Search for the cell housing the specified text and yield its (x, y) center coordinate. 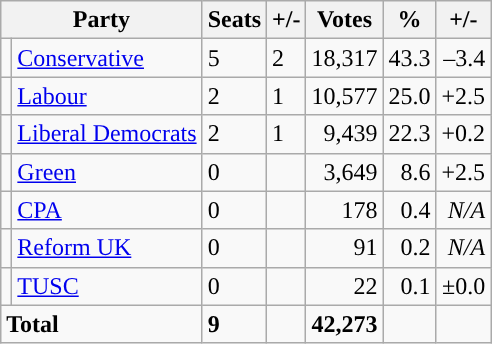
CPA (107, 210)
0.1 (410, 286)
Green (107, 172)
91 (344, 248)
25.0 (410, 96)
±0.0 (464, 286)
–3.4 (464, 58)
Party (102, 20)
178 (344, 210)
10,577 (344, 96)
0.4 (410, 210)
22 (344, 286)
+0.2 (464, 134)
Labour (107, 96)
5 (234, 58)
9,439 (344, 134)
9 (234, 324)
18,317 (344, 58)
% (410, 20)
8.6 (410, 172)
22.3 (410, 134)
43.3 (410, 58)
Seats (234, 20)
Liberal Democrats (107, 134)
Conservative (107, 58)
0.2 (410, 248)
42,273 (344, 324)
Reform UK (107, 248)
3,649 (344, 172)
Total (102, 324)
Votes (344, 20)
TUSC (107, 286)
